Output the (x, y) coordinate of the center of the cell containing the given text.  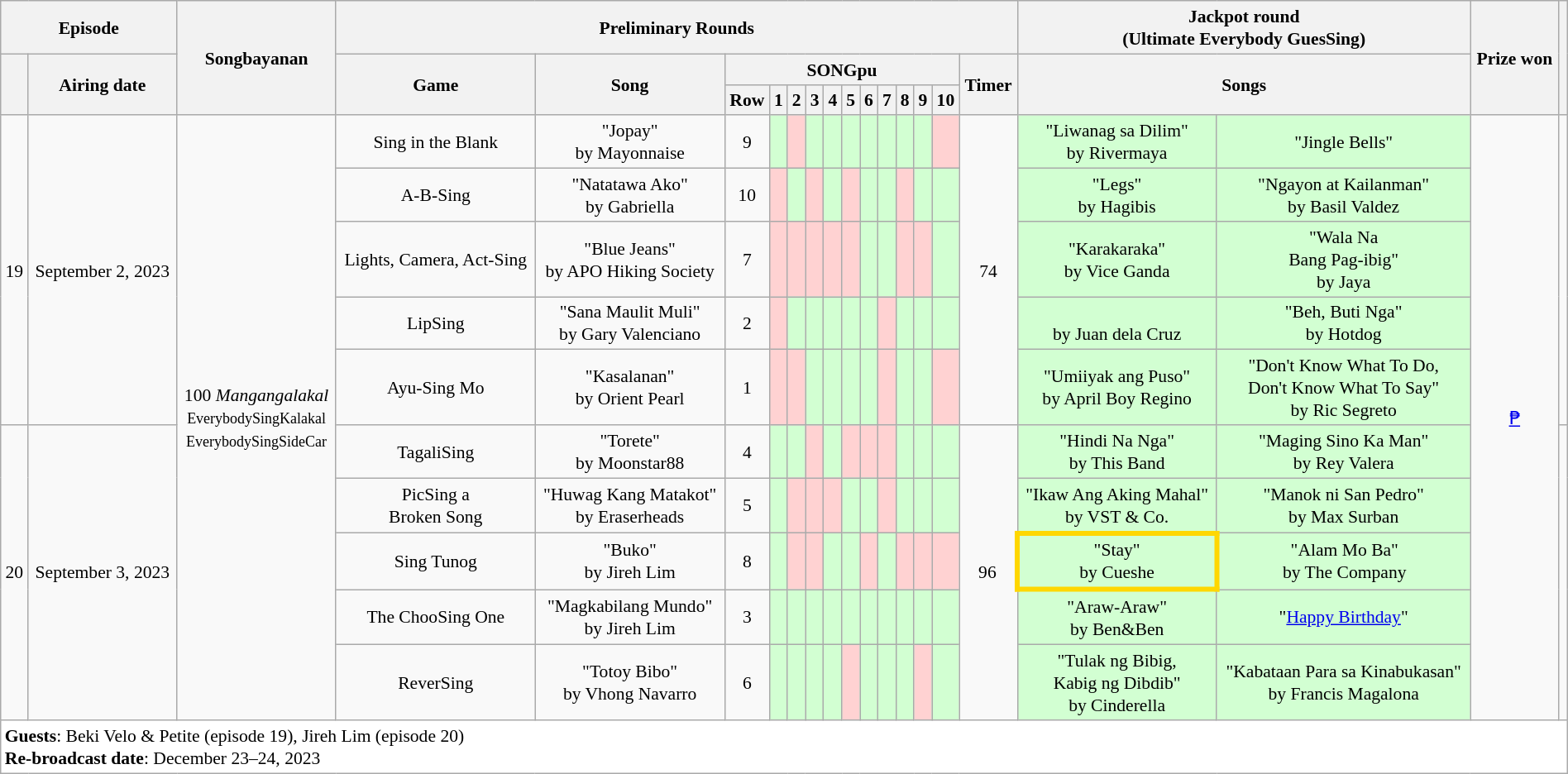
"Jopay"by Mayonnaise (630, 142)
Sing Tunog (435, 562)
"Umiiyak ang Puso"by April Boy Regino (1116, 387)
"Happy Birthday" (1343, 617)
20 (15, 572)
Lights, Camera, Act-Sing (435, 260)
"Jingle Bells" (1343, 142)
"Beh, Buti Nga"by Hotdog (1343, 323)
"Kasalanan"by Orient Pearl (630, 387)
Songs (1244, 84)
"Karakaraka"by Vice Ganda (1116, 260)
"Ikaw Ang Aking Mahal"by VST & Co. (1116, 505)
"Alam Mo Ba"by The Company (1343, 562)
Prize won (1514, 58)
"Blue Jeans"by APO Hiking Society (630, 260)
"Maging Sino Ka Man"by Rey Valera (1343, 451)
"Liwanag sa Dilim"by Rivermaya (1116, 142)
Game (435, 84)
Jackpot round(Ultimate Everybody GuesSing) (1244, 27)
Song (630, 84)
"Sana Maulit Muli"by Gary Valenciano (630, 323)
Timer (988, 84)
"Buko"by Jireh Lim (630, 562)
PicSing aBroken Song (435, 505)
LipSing (435, 323)
"Magkabilang Mundo"by Jireh Lim (630, 617)
100 MangangalakalEverybodySingKalakalEverybodySingSideCar (256, 418)
96 (988, 572)
"Wala NaBang Pag-ibig"by Jaya (1343, 260)
September 2, 2023 (103, 271)
Sing in the Blank (435, 142)
"Huwag Kang Matakot"by Eraserheads (630, 505)
"Hindi Na Nga"by This Band (1116, 451)
Songbayanan (256, 58)
Ayu-Sing Mo (435, 387)
The ChooSing One (435, 617)
74 (988, 271)
Preliminary Rounds (676, 27)
TagaliSing (435, 451)
by Juan dela Cruz (1116, 323)
Row (747, 99)
Airing date (103, 84)
"Stay"by Cueshe (1116, 562)
₱ (1514, 418)
ReverSing (435, 683)
"Don't Know What To Do,Don't Know What To Say"by Ric Segreto (1343, 387)
"Totoy Bibo"by Vhong Navarro (630, 683)
SONGpu (842, 69)
19 (15, 271)
A-B-Sing (435, 195)
"Kabataan Para sa Kinabukasan"by Francis Magalona (1343, 683)
"Legs"by Hagibis (1116, 195)
September 3, 2023 (103, 572)
"Manok ni San Pedro"by Max Surban (1343, 505)
"Ngayon at Kailanman"by Basil Valdez (1343, 195)
Guests: Beki Velo & Petite (episode 19), Jireh Lim (episode 20)Re-broadcast date: December 23–24, 2023 (784, 747)
"Tulak ng Bibig,Kabig ng Dibdib"by Cinderella (1116, 683)
"Torete"by Moonstar88 (630, 451)
Episode (89, 27)
"Araw-Araw"by Ben&Ben (1116, 617)
"Natatawa Ako"by Gabriella (630, 195)
